Output the [X, Y] coordinate of the center of the cell containing the given text.  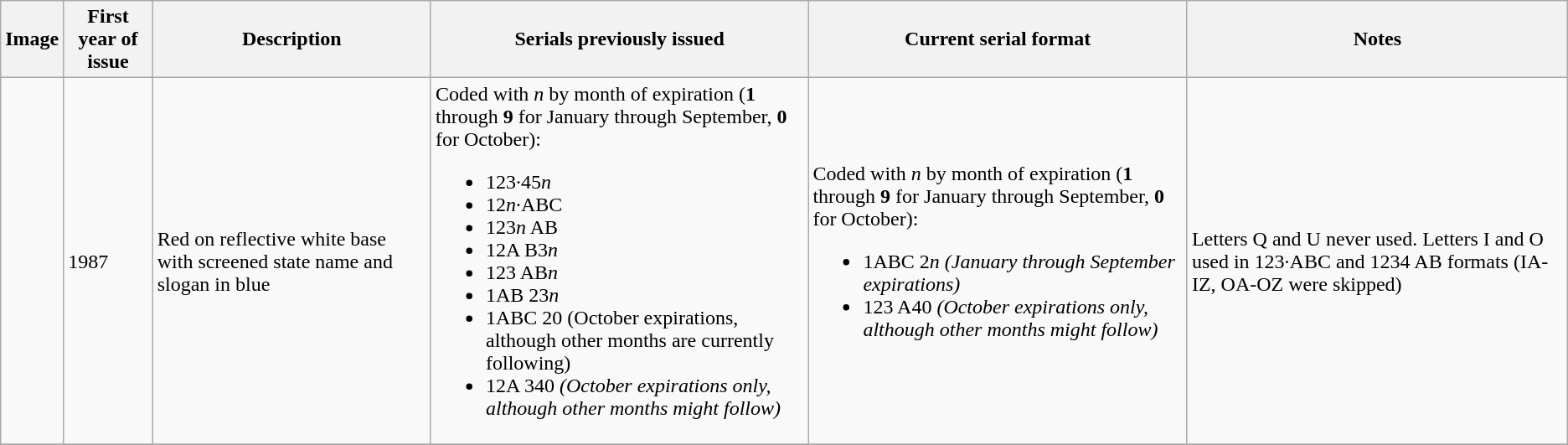
Image [32, 39]
Letters Q and U never used. Letters I and O used in 123·ABC and 1234 AB formats (IA-IZ, OA-OZ were skipped) [1377, 261]
Description [291, 39]
Red on reflective white base with screened state name and slogan in blue [291, 261]
Current serial format [998, 39]
Notes [1377, 39]
First year of issue [108, 39]
1987 [108, 261]
Serials previously issued [619, 39]
